Determine the (x, y) coordinate at the center of the cell enclosing the given text.  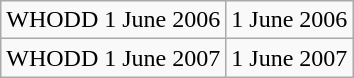
WHODD 1 June 2007 (114, 58)
1 June 2007 (290, 58)
1 June 2006 (290, 20)
WHODD 1 June 2006 (114, 20)
